Pinpoint the cell where the given text exists, returning its (x, y) midpoint coordinate. 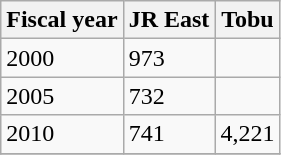
2005 (62, 96)
Fiscal year (62, 20)
973 (169, 58)
Tobu (248, 20)
732 (169, 96)
2010 (62, 134)
JR East (169, 20)
4,221 (248, 134)
2000 (62, 58)
741 (169, 134)
